For the text-containing cell, return its midpoint in (X, Y) coordinate format. 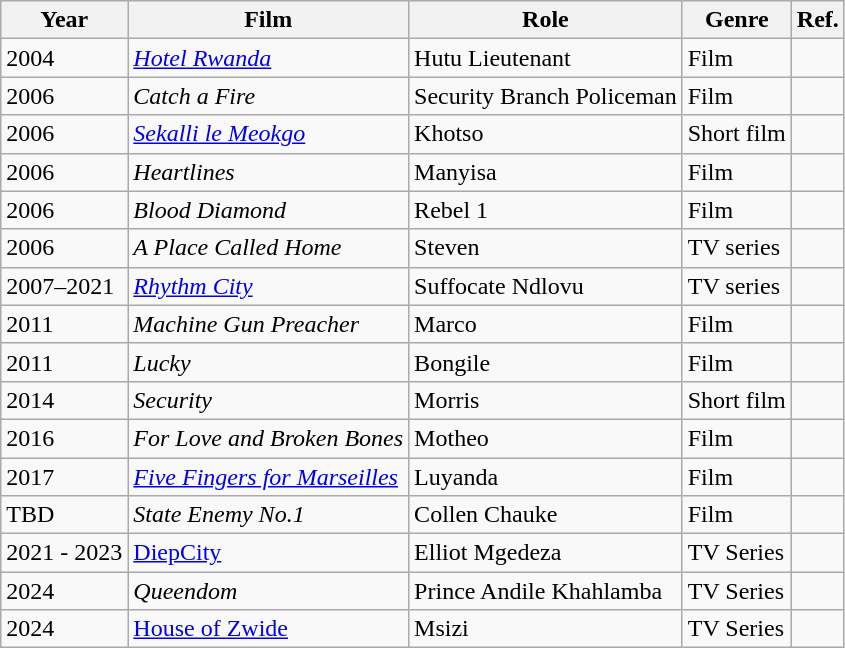
Khotso (546, 134)
2007–2021 (64, 286)
Lucky (268, 362)
Machine Gun Preacher (268, 324)
Rhythm City (268, 286)
Rebel 1 (546, 210)
TBD (64, 515)
Five Fingers for Marseilles (268, 477)
Collen Chauke (546, 515)
2016 (64, 438)
State Enemy No.1 (268, 515)
Msizi (546, 629)
Blood Diamond (268, 210)
Genre (736, 20)
Security (268, 400)
Hotel Rwanda (268, 58)
For Love and Broken Bones (268, 438)
Bongile (546, 362)
Luyanda (546, 477)
2004 (64, 58)
Role (546, 20)
Sekalli le Meokgo (268, 134)
House of Zwide (268, 629)
Security Branch Policeman (546, 96)
Year (64, 20)
Motheo (546, 438)
Queendom (268, 591)
Hutu Lieutenant (546, 58)
Morris (546, 400)
Suffocate Ndlovu (546, 286)
2017 (64, 477)
Catch a Fire (268, 96)
Prince Andile Khahlamba (546, 591)
Elliot Mgedeza (546, 553)
Heartlines (268, 172)
A Place Called Home (268, 248)
2014 (64, 400)
2021 - 2023 (64, 553)
Ref. (818, 20)
Steven (546, 248)
DiepCity (268, 553)
Marco (546, 324)
Manyisa (546, 172)
